Return [x, y] of the center of cell containing provided text 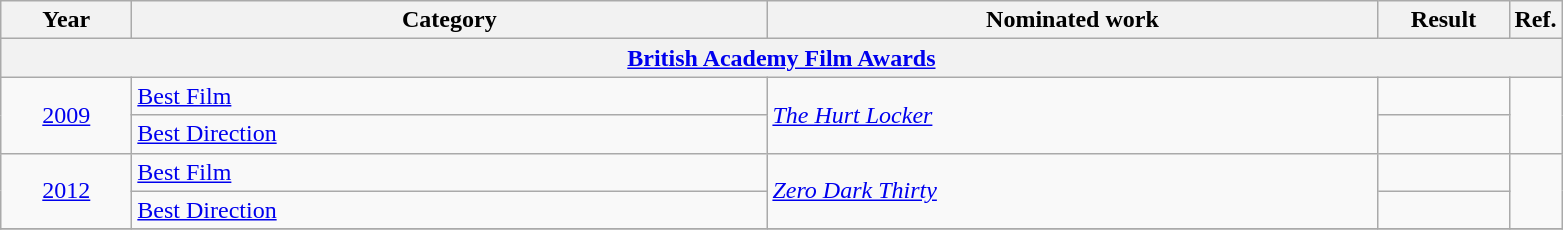
2012 [66, 191]
Year [66, 20]
2009 [66, 115]
Nominated work [1072, 20]
Category [450, 20]
Ref. [1536, 20]
Result [1444, 20]
Zero Dark Thirty [1072, 191]
The Hurt Locker [1072, 115]
British Academy Film Awards [782, 58]
